Find where the given text appears and provide that cell's center as (x, y) coordinate. 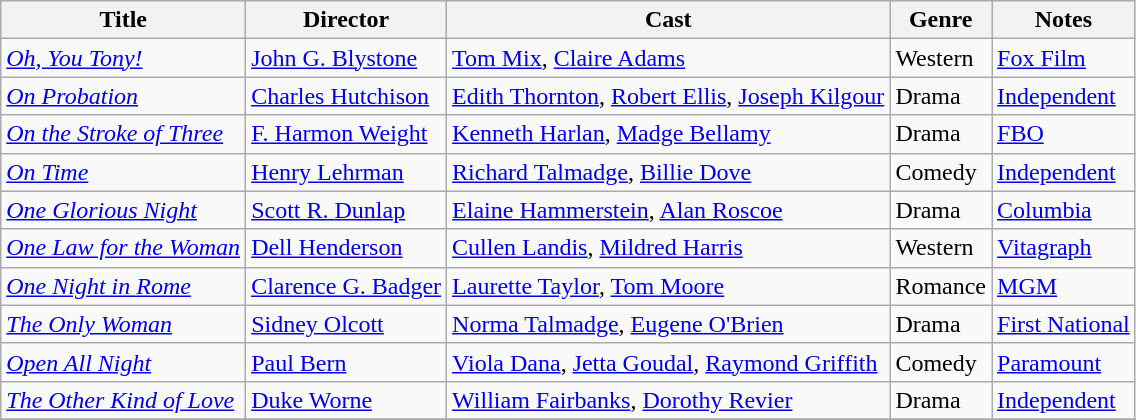
Columbia (1064, 210)
First National (1064, 324)
Romance (941, 286)
MGM (1064, 286)
Paramount (1064, 362)
Kenneth Harlan, Madge Bellamy (668, 134)
Scott R. Dunlap (346, 210)
On Probation (124, 96)
John G. Blystone (346, 58)
FBO (1064, 134)
Charles Hutchison (346, 96)
On the Stroke of Three (124, 134)
Title (124, 20)
Genre (941, 20)
Sidney Olcott (346, 324)
Richard Talmadge, Billie Dove (668, 172)
Open All Night (124, 362)
On Time (124, 172)
Vitagraph (1064, 248)
William Fairbanks, Dorothy Revier (668, 400)
The Only Woman (124, 324)
Notes (1064, 20)
Cast (668, 20)
Elaine Hammerstein, Alan Roscoe (668, 210)
Paul Bern (346, 362)
Laurette Taylor, Tom Moore (668, 286)
Viola Dana, Jetta Goudal, Raymond Griffith (668, 362)
One Glorious Night (124, 210)
The Other Kind of Love (124, 400)
Dell Henderson (346, 248)
Tom Mix, Claire Adams (668, 58)
Edith Thornton, Robert Ellis, Joseph Kilgour (668, 96)
Oh, You Tony! (124, 58)
Norma Talmadge, Eugene O'Brien (668, 324)
Clarence G. Badger (346, 286)
Director (346, 20)
Duke Worne (346, 400)
F. Harmon Weight (346, 134)
One Law for the Woman (124, 248)
Henry Lehrman (346, 172)
Cullen Landis, Mildred Harris (668, 248)
Fox Film (1064, 58)
One Night in Rome (124, 286)
